Scan for the cell matching the given text and deliver its [X, Y] coordinate at center. 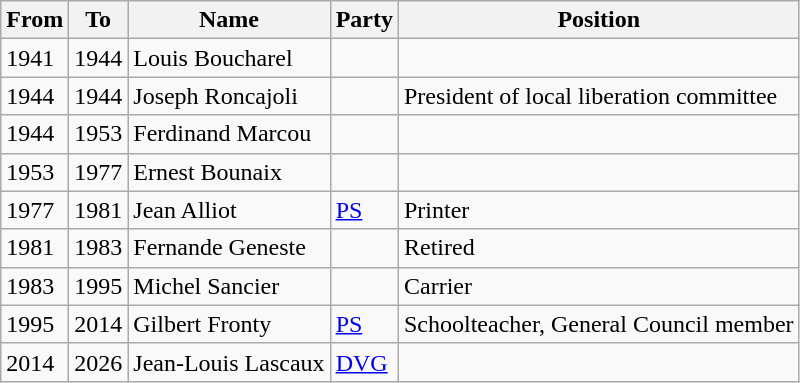
Jean Alliot [229, 210]
Fernande Geneste [229, 248]
2026 [98, 362]
Ernest Bounaix [229, 172]
Party [364, 20]
Name [229, 20]
From [35, 20]
Gilbert Fronty [229, 324]
Schoolteacher, General Council member [598, 324]
Michel Sancier [229, 286]
Carrier [598, 286]
Printer [598, 210]
Joseph Roncajoli [229, 96]
President of local liberation committee [598, 96]
DVG [364, 362]
Retired [598, 248]
Position [598, 20]
Ferdinand Marcou [229, 134]
Jean-Louis Lascaux [229, 362]
Louis Boucharel [229, 58]
To [98, 20]
1941 [35, 58]
